Identify which cell holds the provided text, then report its (x, y) central coordinate. 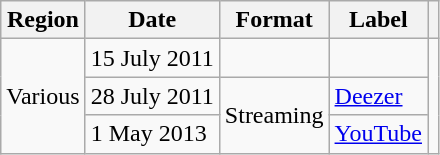
YouTube (378, 134)
Date (152, 20)
Format (274, 20)
28 July 2011 (152, 96)
15 July 2011 (152, 58)
1 May 2013 (152, 134)
Label (378, 20)
Streaming (274, 115)
Deezer (378, 96)
Various (43, 96)
Region (43, 20)
